Locate the cell with the specified text and output its [x, y] center coordinate. 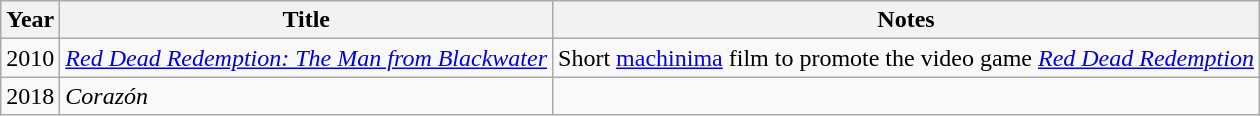
Title [306, 20]
Short machinima film to promote the video game Red Dead Redemption [906, 58]
Year [30, 20]
Notes [906, 20]
Corazón [306, 96]
Red Dead Redemption: The Man from Blackwater [306, 58]
2010 [30, 58]
2018 [30, 96]
